Return [X, Y] of the center of cell containing provided text 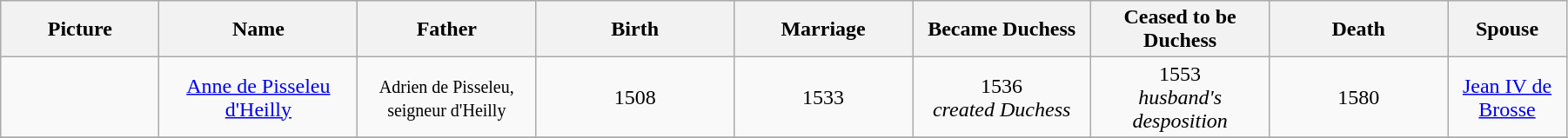
Adrien de Pisseleu, seigneur d'Heilly [447, 97]
1508 [635, 97]
1533 [823, 97]
Name [258, 30]
1580 [1359, 97]
Marriage [823, 30]
Birth [635, 30]
Jean IV de Brosse [1507, 97]
Father [447, 30]
Became Duchess [1002, 30]
Spouse [1507, 30]
Picture [80, 30]
1536created Duchess [1002, 97]
Death [1359, 30]
Ceased to be Duchess [1180, 30]
Anne de Pisseleu d'Heilly [258, 97]
1553husband's desposition [1180, 97]
